Find where the given text appears and provide that cell's center as [X, Y] coordinate. 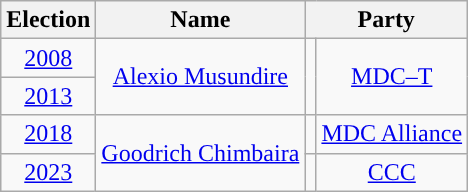
Alexio Musundire [200, 77]
2013 [48, 96]
Name [200, 20]
2018 [48, 134]
CCC [392, 172]
MDC–T [392, 77]
2023 [48, 172]
Party [386, 20]
2008 [48, 58]
Election [48, 20]
Goodrich Chimbaira [200, 153]
MDC Alliance [392, 134]
